Identify which cell holds the provided text, then report its (x, y) central coordinate. 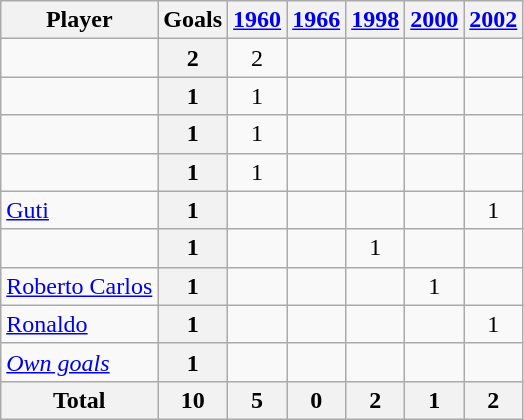
Ronaldo (80, 324)
2000 (434, 20)
Goals (193, 20)
Roberto Carlos (80, 286)
10 (193, 400)
Own goals (80, 362)
2002 (494, 20)
1960 (258, 20)
Guti (80, 210)
Total (80, 400)
5 (258, 400)
1998 (376, 20)
Player (80, 20)
1966 (316, 20)
0 (316, 400)
